Search for the cell housing the specified text and yield its [X, Y] center coordinate. 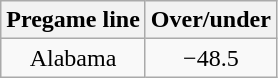
−48.5 [210, 58]
Over/under [210, 20]
Pregame line [74, 20]
Alabama [74, 58]
